From the cell containing the given text, extract its center point as [x, y] coordinate. 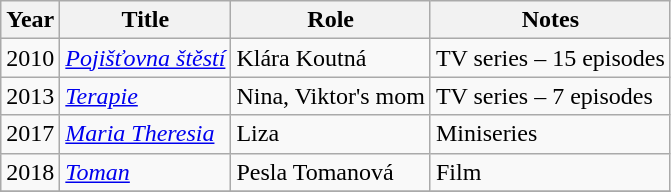
Maria Theresia [146, 134]
2013 [30, 96]
Miniseries [550, 134]
Nina, Viktor's mom [331, 96]
2017 [30, 134]
Pesla Tomanová [331, 172]
2010 [30, 58]
Pojišťovna štěstí [146, 58]
Role [331, 20]
2018 [30, 172]
Year [30, 20]
Liza [331, 134]
Terapie [146, 96]
Toman [146, 172]
Title [146, 20]
Notes [550, 20]
TV series – 7 episodes [550, 96]
Klára Koutná [331, 58]
Film [550, 172]
TV series – 15 episodes [550, 58]
